Detect which cell encompasses the target text, then output its [X, Y] center coordinate. 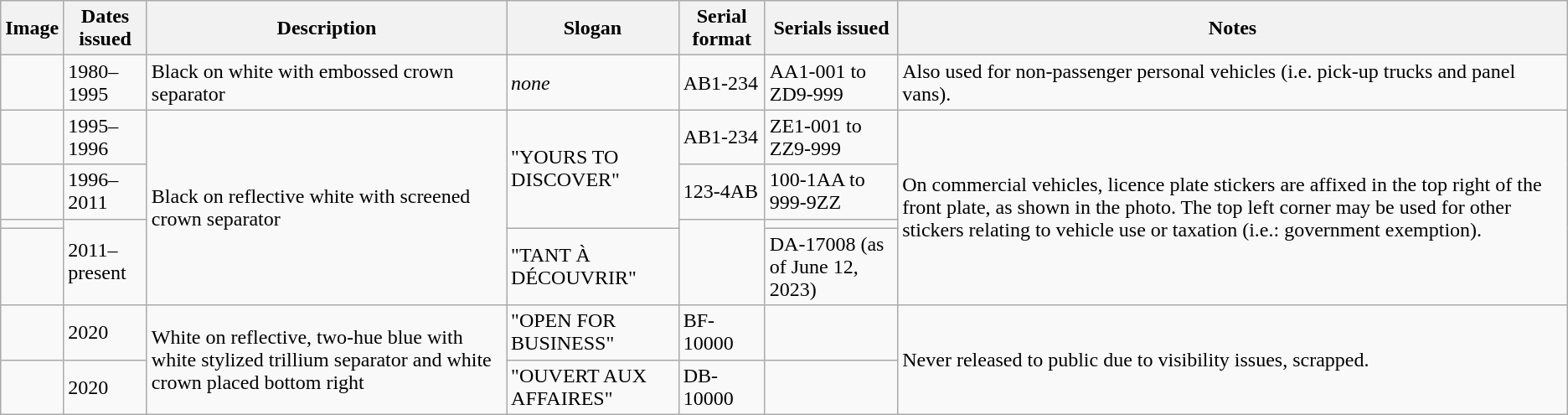
BF-10000 [722, 332]
100-1AA to 999-9ZZ [831, 191]
none [593, 82]
Black on reflective white with screened crown separator [327, 208]
ZE1-001 to ZZ9-999 [831, 137]
Image [32, 29]
Dates issued [106, 29]
"OPEN FOR BUSINESS" [593, 332]
White on reflective, two-hue blue with white stylized trillium separator and white crown placed bottom right [327, 360]
DA-17008 (as of June 12, 2023) [831, 267]
1996–2011 [106, 191]
Slogan [593, 29]
"TANT À DÉCOUVRIR" [593, 267]
Never released to public due to visibility issues, scrapped. [1233, 360]
2011–present [106, 262]
DB-10000 [722, 387]
Description [327, 29]
AA1-001 to ZD9-999 [831, 82]
Serial format [722, 29]
"YOURS TO DISCOVER" [593, 169]
Black on white with embossed crown separator [327, 82]
"OUVERT AUX AFFAIRES" [593, 387]
Notes [1233, 29]
1980–1995 [106, 82]
123-4AB [722, 191]
Serials issued [831, 29]
Also used for non-passenger personal vehicles (i.e. pick-up trucks and panel vans). [1233, 82]
1995–1996 [106, 137]
